Capture the cell that displays the provided text and extract its (X, Y) central coordinate. 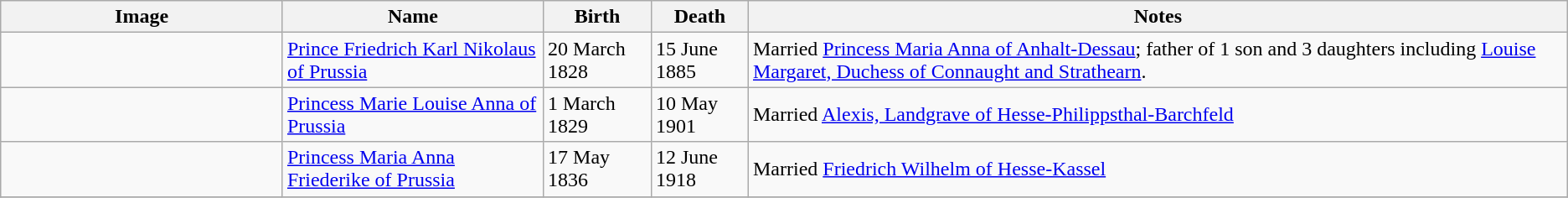
10 May 1901 (699, 114)
12 June 1918 (699, 169)
Married Alexis, Landgrave of Hesse-Philippsthal-Barchfeld (1158, 114)
Image (142, 17)
Name (412, 17)
1 March 1829 (598, 114)
Princess Maria Anna Friederike of Prussia (412, 169)
20 March 1828 (598, 60)
Birth (598, 17)
Death (699, 17)
Married Friedrich Wilhelm of Hesse-Kassel (1158, 169)
Prince Friedrich Karl Nikolaus of Prussia (412, 60)
Married Princess Maria Anna of Anhalt-Dessau; father of 1 son and 3 daughters including Louise Margaret, Duchess of Connaught and Strathearn. (1158, 60)
Notes (1158, 17)
15 June 1885 (699, 60)
Princess Marie Louise Anna of Prussia (412, 114)
17 May 1836 (598, 169)
